Find where the given text appears and provide that cell's center as [X, Y] coordinate. 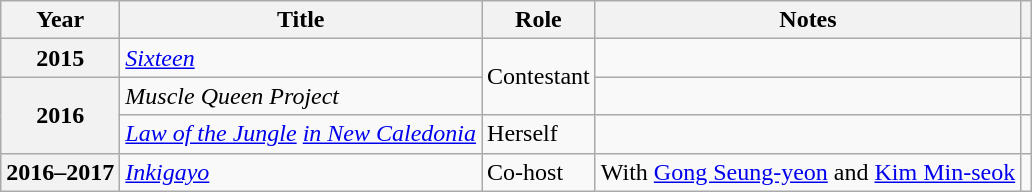
With Gong Seung-yeon and Kim Min-seok [808, 172]
Year [60, 20]
Sixteen [301, 58]
Title [301, 20]
Muscle Queen Project [301, 96]
Co-host [539, 172]
Contestant [539, 77]
Inkigayo [301, 172]
Law of the Jungle in New Caledonia [301, 134]
2016 [60, 115]
Herself [539, 134]
2015 [60, 58]
Notes [808, 20]
Role [539, 20]
2016–2017 [60, 172]
